Find where the given text appears and provide that cell's center as (X, Y) coordinate. 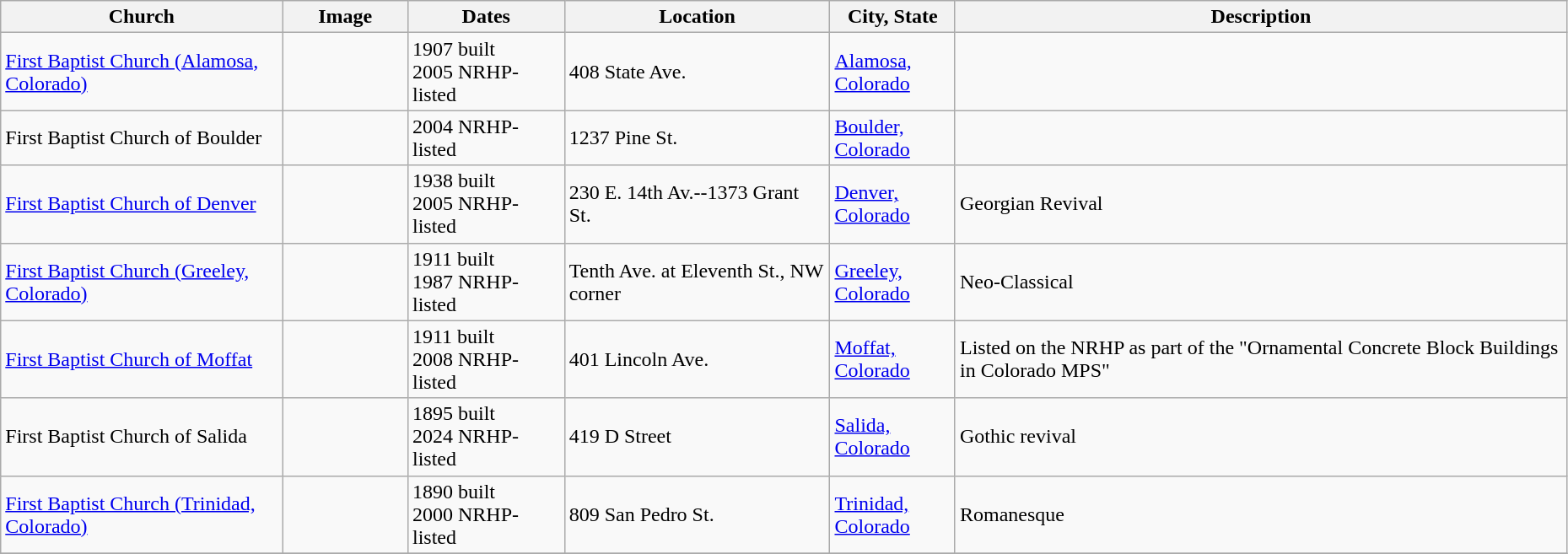
Denver, Colorado (892, 204)
1938 built2005 NRHP-listed (486, 204)
Image (346, 17)
Church (142, 17)
First Baptist Church (Greeley, Colorado) (142, 282)
Romanesque (1260, 514)
1895 built2024 NRHP-listed (486, 437)
Trinidad, Colorado (892, 514)
Neo-Classical (1260, 282)
1911 built1987 NRHP-listed (486, 282)
Gothic revival (1260, 437)
Moffat, Colorado (892, 359)
Description (1260, 17)
401 Lincoln Ave. (697, 359)
Dates (486, 17)
230 E. 14th Av.--1373 Grant St. (697, 204)
408 State Ave. (697, 72)
Greeley, Colorado (892, 282)
First Baptist Church of Denver (142, 204)
Location (697, 17)
1237 Pine St. (697, 138)
1911 built2008 NRHP-listed (486, 359)
First Baptist Church (Alamosa, Colorado) (142, 72)
First Baptist Church of Salida (142, 437)
419 D Street (697, 437)
Alamosa, Colorado (892, 72)
809 San Pedro St. (697, 514)
Listed on the NRHP as part of the "Ornamental Concrete Block Buildings in Colorado MPS" (1260, 359)
2004 NRHP-listed (486, 138)
1890 built2000 NRHP-listed (486, 514)
First Baptist Church of Boulder (142, 138)
First Baptist Church of Moffat (142, 359)
First Baptist Church (Trinidad, Colorado) (142, 514)
Tenth Ave. at Eleventh St., NW corner (697, 282)
1907 built2005 NRHP-listed (486, 72)
Salida, Colorado (892, 437)
Georgian Revival (1260, 204)
City, State (892, 17)
Boulder, Colorado (892, 138)
